Output the (x, y) coordinate of the center of the cell containing the given text.  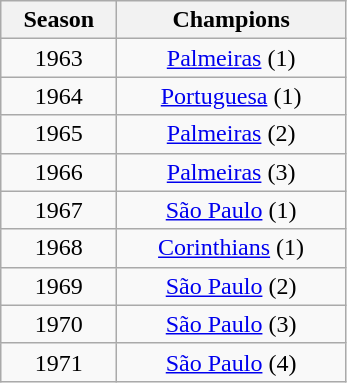
Palmeiras (3) (232, 172)
São Paulo (3) (232, 324)
Season (59, 20)
São Paulo (4) (232, 362)
Champions (232, 20)
1966 (59, 172)
1963 (59, 58)
Palmeiras (2) (232, 134)
1971 (59, 362)
Corinthians (1) (232, 248)
1970 (59, 324)
São Paulo (2) (232, 286)
1969 (59, 286)
1965 (59, 134)
1964 (59, 96)
1967 (59, 210)
1968 (59, 248)
Portuguesa (1) (232, 96)
Palmeiras (1) (232, 58)
São Paulo (1) (232, 210)
